Search for the cell housing the specified text and yield its (x, y) center coordinate. 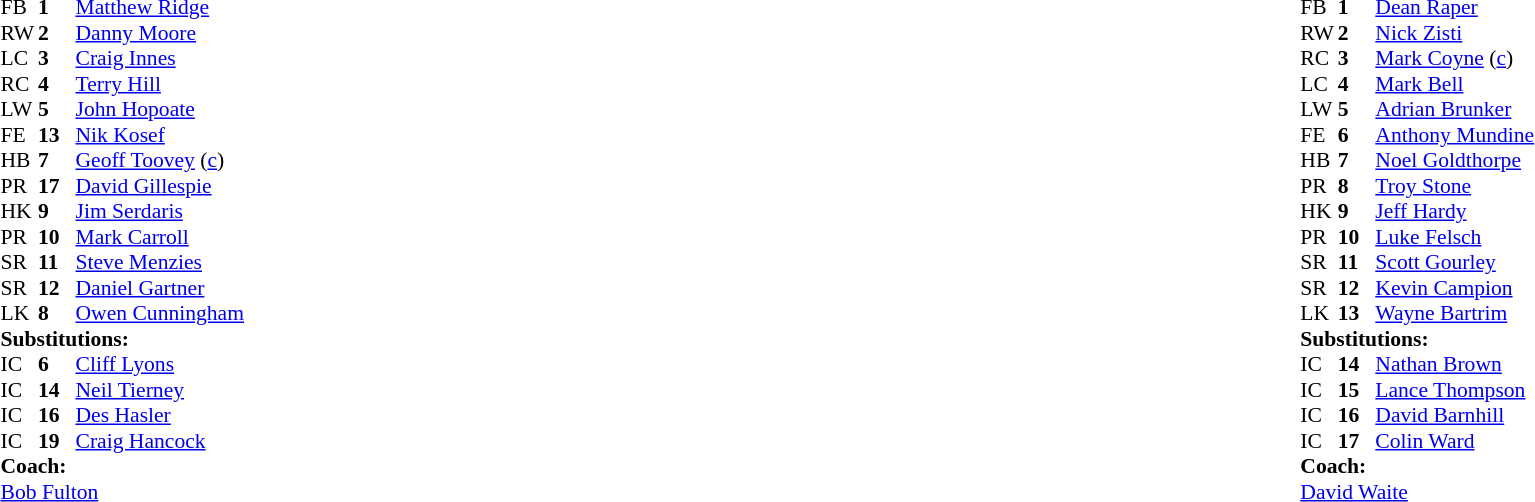
Steve Menzies (160, 263)
Terry Hill (160, 84)
Cliff Lyons (160, 365)
Troy Stone (1454, 186)
Danny Moore (160, 33)
Geoff Toovey (c) (160, 161)
David Gillespie (160, 186)
Des Hasler (160, 415)
Anthony Mundine (1454, 135)
Luke Felsch (1454, 237)
15 (1357, 390)
Neil Tierney (160, 390)
Jeff Hardy (1454, 211)
Mark Bell (1454, 84)
Owen Cunningham (160, 313)
Lance Thompson (1454, 390)
Noel Goldthorpe (1454, 161)
Jim Serdaris (160, 211)
Craig Hancock (160, 441)
Adrian Brunker (1454, 109)
John Hopoate (160, 109)
Mark Coyne (c) (1454, 59)
Nathan Brown (1454, 365)
Colin Ward (1454, 441)
Mark Carroll (160, 237)
Scott Gourley (1454, 263)
Wayne Bartrim (1454, 313)
Nik Kosef (160, 135)
19 (57, 441)
David Barnhill (1454, 415)
Daniel Gartner (160, 288)
Kevin Campion (1454, 288)
Nick Zisti (1454, 33)
Craig Innes (160, 59)
